Scan for the cell matching the given text and deliver its (x, y) coordinate at center. 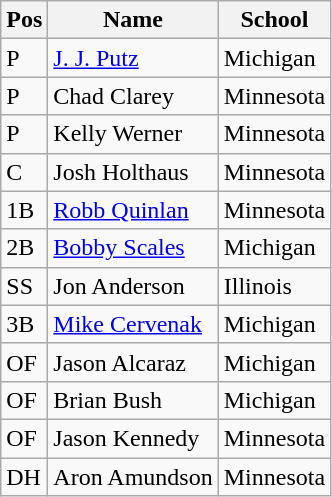
Robb Quinlan (133, 210)
Mike Cervenak (133, 324)
DH (24, 477)
1B (24, 210)
School (274, 20)
Josh Holthaus (133, 172)
Kelly Werner (133, 134)
Aron Amundson (133, 477)
Jason Alcaraz (133, 362)
Jon Anderson (133, 286)
Pos (24, 20)
Brian Bush (133, 400)
Name (133, 20)
J. J. Putz (133, 58)
Bobby Scales (133, 248)
SS (24, 286)
Jason Kennedy (133, 438)
3B (24, 324)
Chad Clarey (133, 96)
Illinois (274, 286)
C (24, 172)
2B (24, 248)
